Determine the (X, Y) coordinate at the center of the cell enclosing the given text.  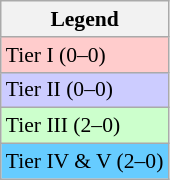
Legend (85, 19)
Tier II (0–0) (85, 90)
Tier IV & V (2–0) (85, 162)
Tier I (0–0) (85, 55)
Tier III (2–0) (85, 126)
